Output the [X, Y] coordinate of the center of the cell containing the given text.  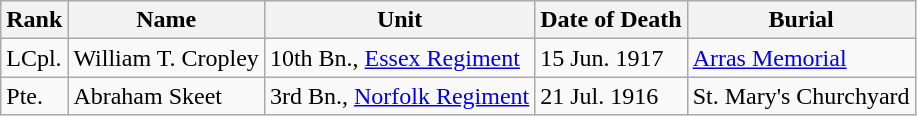
Date of Death [611, 20]
Rank [34, 20]
St. Mary's Churchyard [801, 96]
Unit [399, 20]
Pte. [34, 96]
15 Jun. 1917 [611, 58]
Abraham Skeet [166, 96]
LCpl. [34, 58]
Name [166, 20]
3rd Bn., Norfolk Regiment [399, 96]
William T. Cropley [166, 58]
Arras Memorial [801, 58]
10th Bn., Essex Regiment [399, 58]
21 Jul. 1916 [611, 96]
Burial [801, 20]
